Detect which cell encompasses the target text, then output its (X, Y) center coordinate. 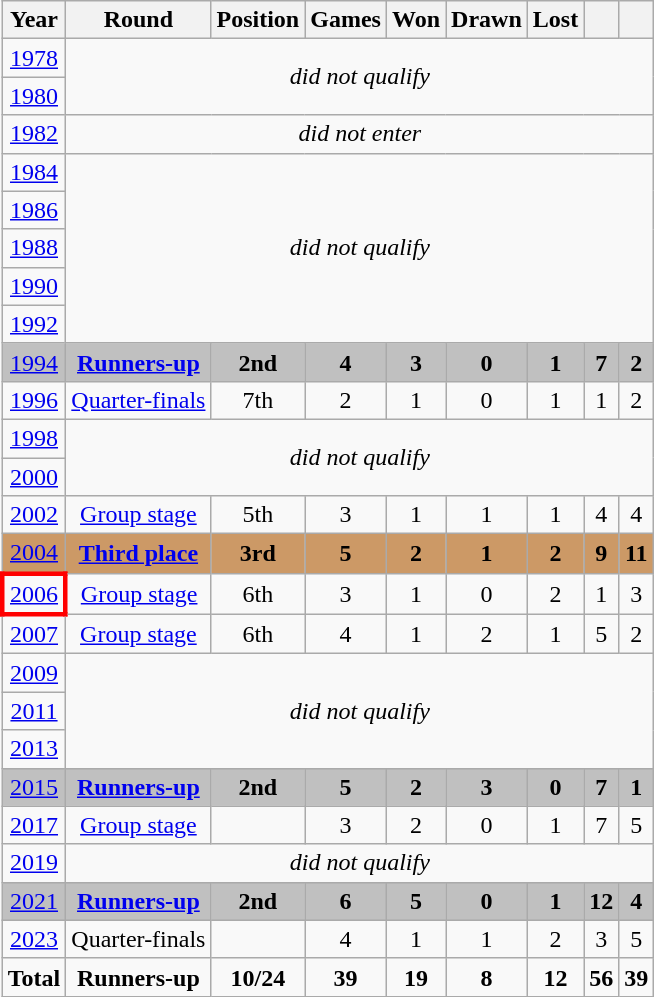
1990 (34, 286)
Year (34, 20)
1994 (34, 362)
19 (416, 977)
Drawn (487, 20)
2006 (34, 594)
Games (346, 20)
1978 (34, 58)
2004 (34, 554)
Round (138, 20)
1984 (34, 172)
Won (416, 20)
8 (487, 977)
6 (346, 901)
1998 (34, 438)
9 (602, 554)
1986 (34, 210)
2015 (34, 787)
Position (258, 20)
2009 (34, 673)
1992 (34, 324)
Total (34, 977)
2019 (34, 863)
2011 (34, 711)
1980 (34, 96)
Lost (555, 20)
2002 (34, 515)
1982 (34, 134)
1988 (34, 248)
2007 (34, 634)
1996 (34, 400)
2000 (34, 477)
2021 (34, 901)
11 (636, 554)
2013 (34, 749)
3rd (258, 554)
5th (258, 515)
Third place (138, 554)
56 (602, 977)
2023 (34, 939)
did not enter (360, 134)
2017 (34, 825)
7th (258, 400)
10/24 (258, 977)
